Pinpoint the cell where the given text exists, returning its [x, y] midpoint coordinate. 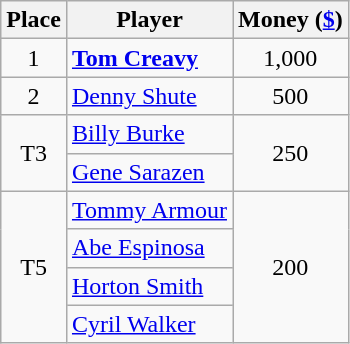
Billy Burke [149, 134]
Tommy Armour [149, 210]
250 [290, 153]
500 [290, 96]
2 [34, 96]
1 [34, 58]
Abe Espinosa [149, 248]
T5 [34, 267]
Horton Smith [149, 286]
Gene Sarazen [149, 172]
Player [149, 20]
Cyril Walker [149, 324]
Money ($) [290, 20]
T3 [34, 153]
Place [34, 20]
1,000 [290, 58]
Tom Creavy [149, 58]
200 [290, 267]
Denny Shute [149, 96]
